For the text-containing cell, return its midpoint in (X, Y) coordinate format. 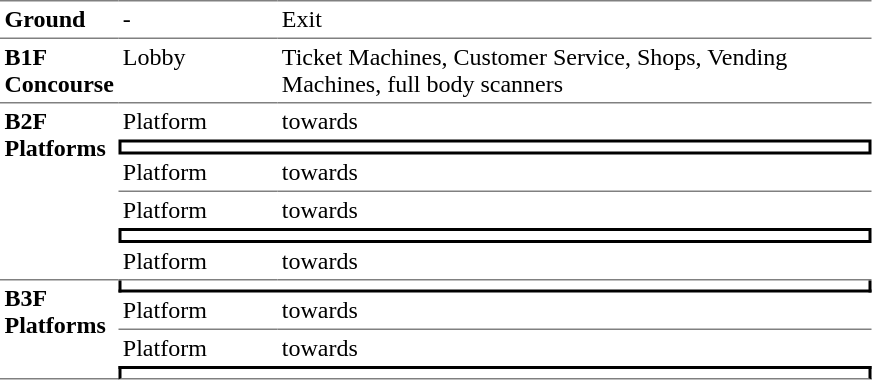
- (198, 19)
B2FPlatforms (59, 192)
Lobby (198, 71)
B3FPlatforms (59, 330)
B1FConcourse (59, 71)
Ground (59, 19)
Ticket Machines, Customer Service, Shops, Vending Machines, full body scanners (574, 71)
Exit (574, 19)
